Locate the cell with the specified text and output its [x, y] center coordinate. 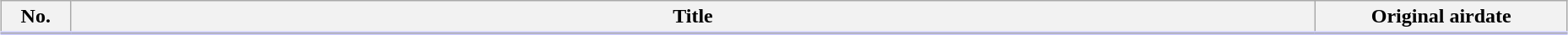
Title [693, 17]
No. [35, 17]
Original airdate [1441, 17]
